From the cell containing the given text, extract its center point as [X, Y] coordinate. 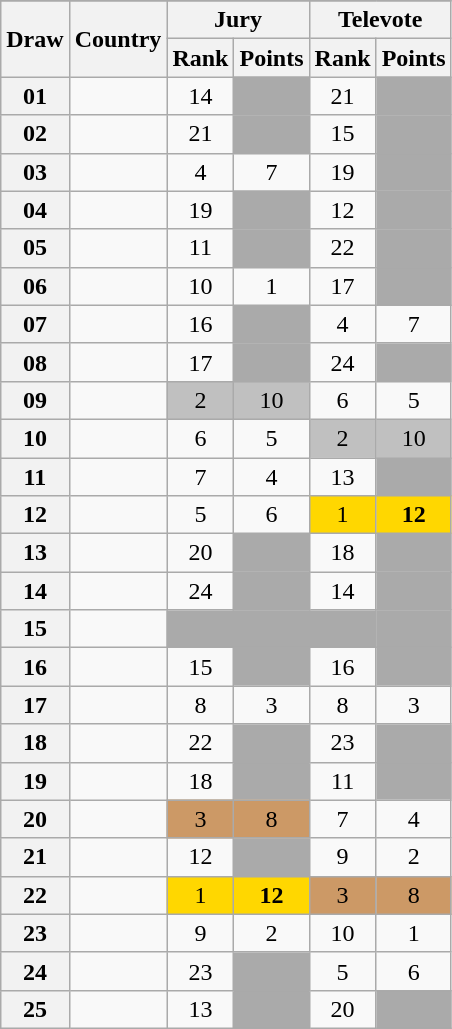
08 [35, 362]
03 [35, 172]
04 [35, 210]
07 [35, 324]
05 [35, 248]
25 [35, 1009]
09 [35, 400]
01 [35, 96]
02 [35, 134]
Televote [380, 20]
Country [118, 39]
06 [35, 286]
Draw [35, 39]
Jury [238, 20]
